Return the (X, Y) coordinate for the center point of the cell that contains the specified text.  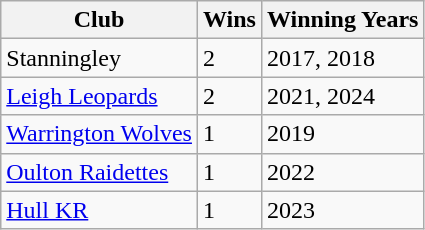
Wins (229, 20)
Stanningley (100, 58)
Leigh Leopards (100, 96)
Oulton Raidettes (100, 172)
Hull KR (100, 210)
Warrington Wolves (100, 134)
2023 (342, 210)
Club (100, 20)
2022 (342, 172)
2017, 2018 (342, 58)
2021, 2024 (342, 96)
2019 (342, 134)
Winning Years (342, 20)
